Pinpoint the cell where the given text exists, returning its (x, y) midpoint coordinate. 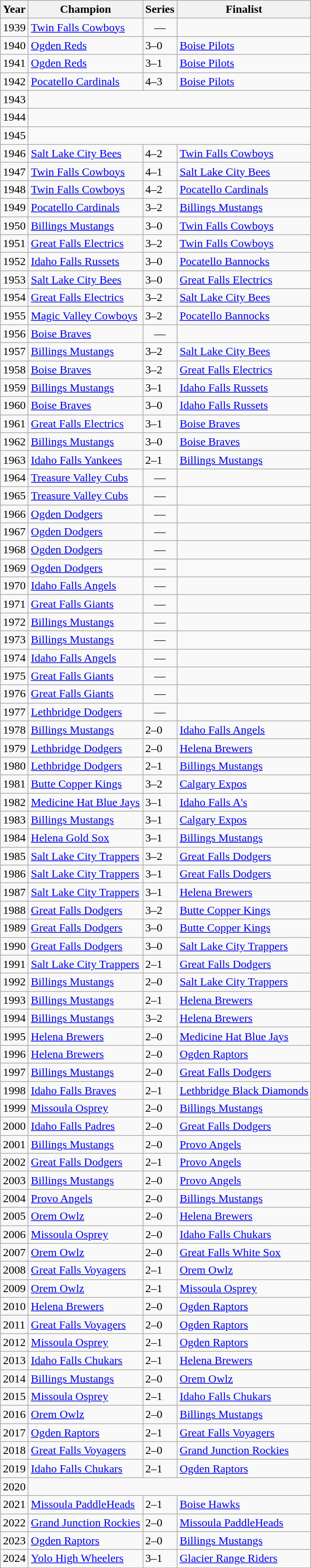
2023 (14, 1541)
2002 (14, 1162)
1950 (14, 226)
2022 (14, 1523)
1960 (14, 406)
Great Falls White Sox (244, 1252)
1974 (14, 658)
1987 (14, 892)
Yolo High Wheelers (86, 1559)
1989 (14, 928)
1943 (14, 99)
1963 (14, 460)
1968 (14, 550)
1994 (14, 1018)
1951 (14, 244)
2014 (14, 1379)
2021 (14, 1505)
1975 (14, 676)
1971 (14, 604)
4–3 (160, 81)
2018 (14, 1451)
1966 (14, 514)
1953 (14, 280)
2003 (14, 1180)
2009 (14, 1288)
2007 (14, 1252)
1980 (14, 766)
2008 (14, 1270)
1939 (14, 27)
1961 (14, 424)
Lethbridge Black Diamonds (244, 1090)
1945 (14, 135)
1946 (14, 153)
Finalist (244, 9)
1982 (14, 802)
1958 (14, 370)
1999 (14, 1108)
1973 (14, 640)
Boise Hawks (244, 1505)
2010 (14, 1306)
Idaho Falls Yankees (86, 460)
2005 (14, 1216)
Helena Gold Sox (86, 838)
1954 (14, 298)
1965 (14, 496)
1984 (14, 838)
1977 (14, 712)
1997 (14, 1072)
1947 (14, 171)
1998 (14, 1090)
1942 (14, 81)
1985 (14, 856)
1993 (14, 1000)
4–1 (160, 171)
1976 (14, 694)
1992 (14, 982)
1956 (14, 334)
1979 (14, 748)
2011 (14, 1324)
1941 (14, 63)
1995 (14, 1036)
1955 (14, 316)
1988 (14, 910)
1964 (14, 478)
2024 (14, 1559)
1986 (14, 874)
2020 (14, 1487)
1967 (14, 532)
2017 (14, 1433)
1983 (14, 820)
1952 (14, 262)
Series (160, 9)
2016 (14, 1415)
2001 (14, 1144)
1948 (14, 189)
Idaho Falls Braves (86, 1090)
2015 (14, 1397)
2019 (14, 1469)
1981 (14, 784)
Champion (86, 9)
2000 (14, 1126)
1978 (14, 730)
1962 (14, 442)
Idaho Falls A's (244, 802)
Year (14, 9)
1959 (14, 388)
1969 (14, 568)
1972 (14, 622)
1991 (14, 964)
1957 (14, 352)
Glacier Range Riders (244, 1559)
2006 (14, 1234)
Magic Valley Cowboys (86, 316)
2012 (14, 1342)
1970 (14, 586)
2013 (14, 1360)
1990 (14, 946)
Idaho Falls Padres (86, 1126)
1940 (14, 45)
1944 (14, 117)
1996 (14, 1054)
2004 (14, 1198)
1949 (14, 207)
